Identify which cell holds the provided text, then report its (X, Y) central coordinate. 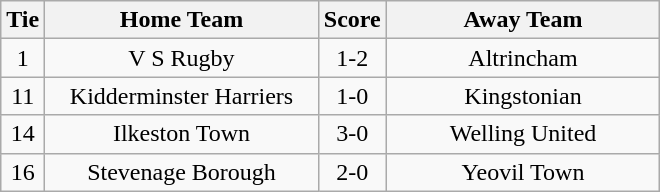
1 (23, 58)
Away Team (523, 20)
11 (23, 96)
Kingstonian (523, 96)
1-0 (352, 96)
2-0 (352, 172)
Score (352, 20)
V S Rugby (182, 58)
16 (23, 172)
1-2 (352, 58)
Kidderminster Harriers (182, 96)
Tie (23, 20)
Stevenage Borough (182, 172)
Welling United (523, 134)
14 (23, 134)
3-0 (352, 134)
Altrincham (523, 58)
Yeovil Town (523, 172)
Home Team (182, 20)
Ilkeston Town (182, 134)
